Locate the cell with the specified text and output its (X, Y) center coordinate. 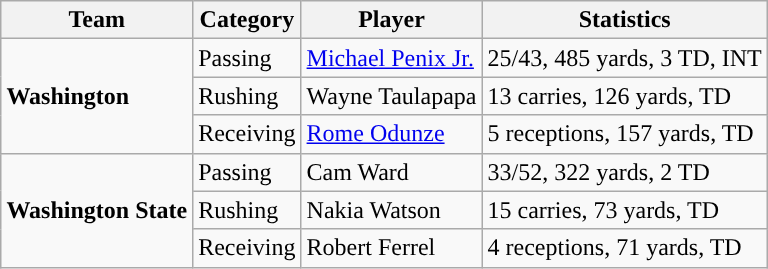
4 receptions, 71 yards, TD (624, 248)
Washington (97, 96)
Statistics (624, 20)
Michael Penix Jr. (392, 58)
Team (97, 20)
Category (247, 20)
13 carries, 126 yards, TD (624, 96)
33/52, 322 yards, 2 TD (624, 172)
Robert Ferrel (392, 248)
Nakia Watson (392, 210)
15 carries, 73 yards, TD (624, 210)
5 receptions, 157 yards, TD (624, 134)
25/43, 485 yards, 3 TD, INT (624, 58)
Cam Ward (392, 172)
Wayne Taulapapa (392, 96)
Rome Odunze (392, 134)
Player (392, 20)
Washington State (97, 210)
